Detect which cell encompasses the target text, then output its [X, Y] center coordinate. 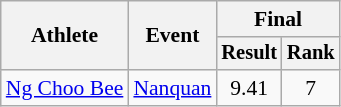
7 [311, 88]
Event [172, 36]
Result [249, 54]
Athlete [65, 36]
Ng Choo Bee [65, 88]
9.41 [249, 88]
Nanquan [172, 88]
Final [278, 19]
Rank [311, 54]
